Extract the (x, y) coordinate from the center of the cell holding the provided text.  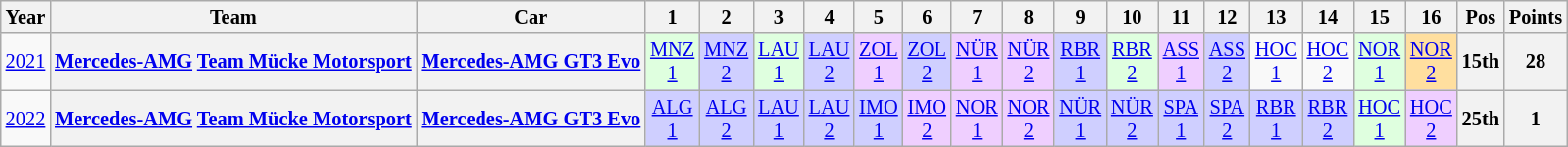
8 (1030, 17)
5 (879, 17)
15th (1481, 62)
15 (1379, 17)
12 (1228, 17)
11 (1181, 17)
ASS1 (1181, 62)
3 (779, 17)
SPA1 (1181, 119)
Year (25, 17)
7 (977, 17)
2021 (25, 62)
16 (1432, 17)
MNZ2 (726, 62)
Team (233, 17)
ASS2 (1228, 62)
14 (1328, 17)
10 (1132, 17)
MNZ1 (673, 62)
ZOL1 (879, 62)
25th (1481, 119)
ZOL2 (928, 62)
4 (830, 17)
Points (1536, 17)
6 (928, 17)
9 (1081, 17)
ALG1 (673, 119)
IMO2 (928, 119)
Pos (1481, 17)
SPA2 (1228, 119)
2022 (25, 119)
13 (1277, 17)
28 (1536, 62)
2 (726, 17)
IMO1 (879, 119)
Car (531, 17)
ALG2 (726, 119)
